Detect which cell encompasses the target text, then output its [x, y] center coordinate. 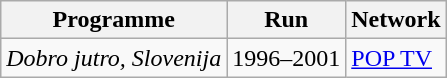
Dobro jutro, Slovenija [114, 58]
Programme [114, 20]
POP TV [396, 58]
Network [396, 20]
Run [286, 20]
1996–2001 [286, 58]
